Scan for the cell matching the given text and deliver its [X, Y] coordinate at center. 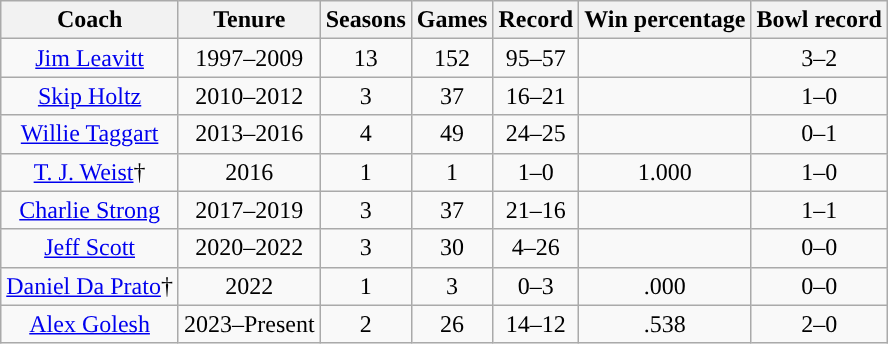
T. J. Weist† [90, 172]
2023–Present [249, 324]
16–21 [536, 96]
Jim Leavitt [90, 58]
2016 [249, 172]
Coach [90, 20]
0–3 [536, 286]
Charlie Strong [90, 210]
4–26 [536, 248]
30 [452, 248]
152 [452, 58]
2 [366, 324]
1.000 [665, 172]
Win percentage [665, 20]
2–0 [820, 324]
Jeff Scott [90, 248]
Daniel Da Prato† [90, 286]
.538 [665, 324]
2013–2016 [249, 134]
1–1 [820, 210]
21–16 [536, 210]
2020–2022 [249, 248]
Alex Golesh [90, 324]
26 [452, 324]
Seasons [366, 20]
3–2 [820, 58]
Bowl record [820, 20]
2010–2012 [249, 96]
Skip Holtz [90, 96]
95–57 [536, 58]
2017–2019 [249, 210]
Games [452, 20]
2022 [249, 286]
14–12 [536, 324]
49 [452, 134]
Record [536, 20]
13 [366, 58]
Willie Taggart [90, 134]
0–1 [820, 134]
Tenure [249, 20]
4 [366, 134]
24–25 [536, 134]
1997–2009 [249, 58]
.000 [665, 286]
